Provide the (X, Y) coordinate of the cell's center where the given text is located.  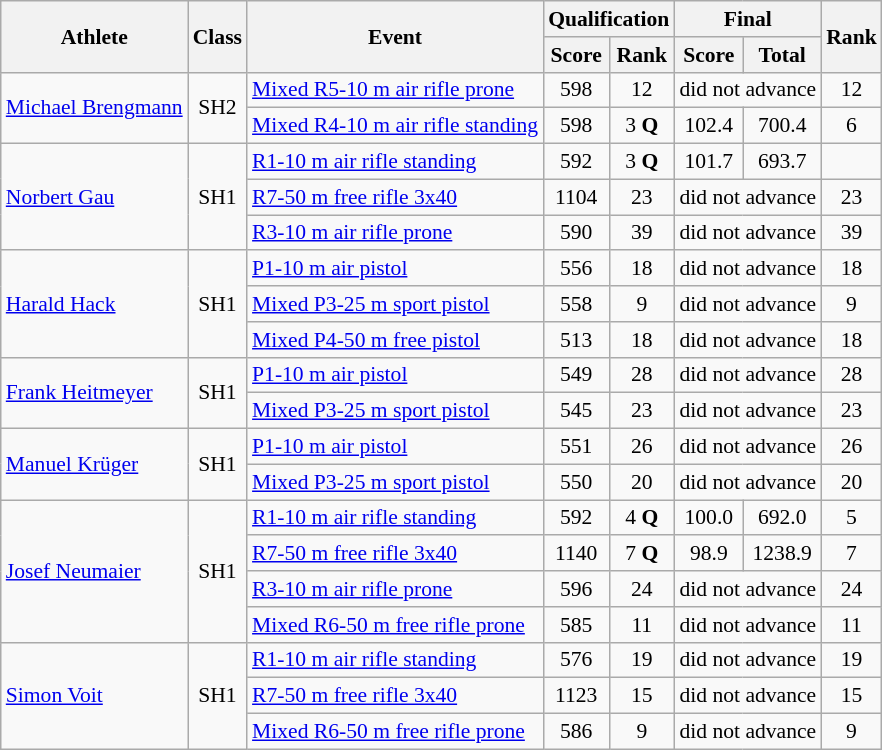
102.4 (708, 126)
693.7 (782, 162)
Frank Heitmeyer (94, 392)
Final (748, 19)
Mixed R4-10 m air rifle standing (395, 126)
SH2 (218, 108)
545 (576, 411)
100.0 (708, 518)
551 (576, 447)
Simon Voit (94, 696)
513 (576, 340)
101.7 (708, 162)
596 (576, 589)
Manuel Krüger (94, 464)
586 (576, 732)
558 (576, 304)
Athlete (94, 36)
549 (576, 375)
550 (576, 482)
1123 (576, 696)
Norbert Gau (94, 198)
Harald Hack (94, 304)
4 Q (642, 518)
1104 (576, 197)
5 (852, 518)
Total (782, 55)
Mixed P4-50 m free pistol (395, 340)
Josef Neumaier (94, 571)
692.0 (782, 518)
Class (218, 36)
585 (576, 625)
556 (576, 269)
590 (576, 233)
7 (852, 554)
Event (395, 36)
6 (852, 126)
Qualification (608, 19)
7 Q (642, 554)
Mixed R5-10 m air rifle prone (395, 90)
700.4 (782, 126)
Michael Brengmann (94, 108)
1140 (576, 554)
1238.9 (782, 554)
576 (576, 660)
98.9 (708, 554)
